Provide the [x, y] coordinate of the cell's center where the given text is located.  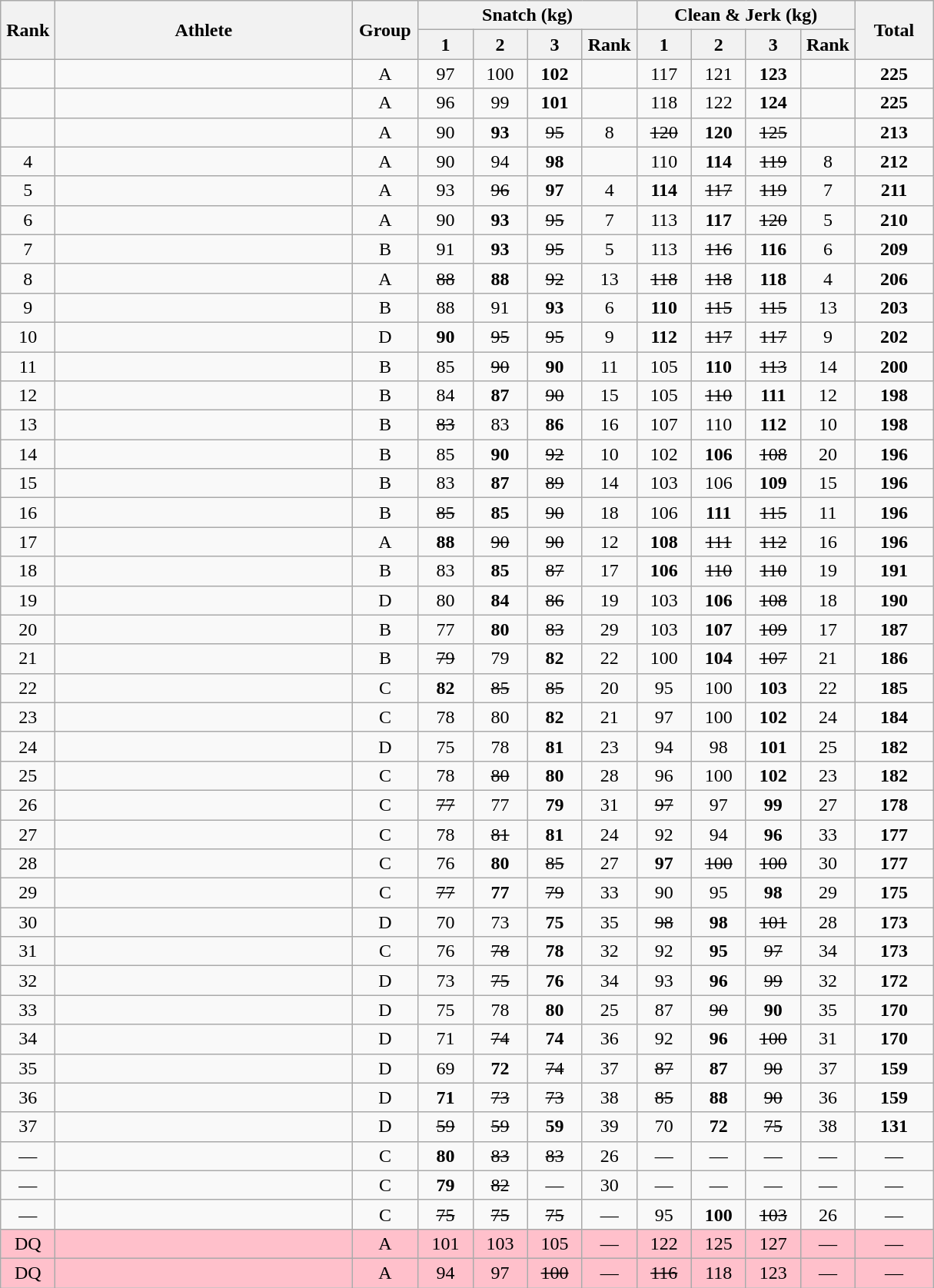
184 [893, 717]
187 [893, 629]
131 [893, 1127]
186 [893, 659]
Total [893, 30]
Snatch (kg) [527, 15]
121 [718, 74]
206 [893, 278]
39 [609, 1127]
Athlete [204, 30]
213 [893, 132]
211 [893, 191]
Clean & Jerk (kg) [746, 15]
172 [893, 981]
69 [446, 1068]
Group [385, 30]
191 [893, 571]
124 [773, 103]
185 [893, 688]
175 [893, 893]
202 [893, 337]
212 [893, 161]
203 [893, 307]
178 [893, 805]
190 [893, 600]
209 [893, 249]
89 [555, 483]
104 [718, 659]
200 [893, 367]
127 [773, 1243]
210 [893, 220]
